Output the (x, y) coordinate of the center of the cell containing the given text.  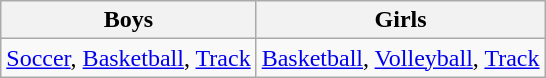
Boys (128, 20)
Basketball, Volleyball, Track (400, 58)
Girls (400, 20)
Soccer, Basketball, Track (128, 58)
